Locate the cell with the specified text and output its (x, y) center coordinate. 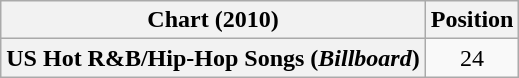
US Hot R&B/Hip-Hop Songs (Billboard) (213, 58)
Position (472, 20)
Chart (2010) (213, 20)
24 (472, 58)
